Capture the cell that displays the provided text and extract its (x, y) central coordinate. 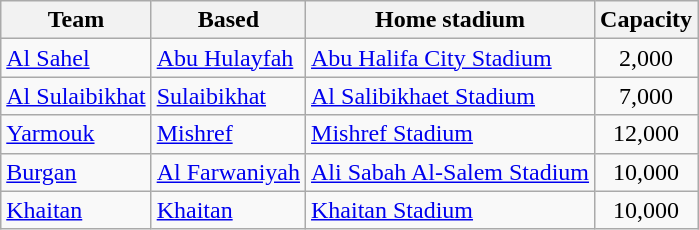
7,000 (646, 96)
Al Farwaniyah (228, 172)
Home stadium (450, 20)
12,000 (646, 134)
2,000 (646, 58)
Abu Hulayfah (228, 58)
Mishref Stadium (450, 134)
Abu Halifa City Stadium (450, 58)
Mishref (228, 134)
Based (228, 20)
Team (76, 20)
Sulaibikhat (228, 96)
Al Sahel (76, 58)
Al Salibikhaet Stadium (450, 96)
Capacity (646, 20)
Al Sulaibikhat (76, 96)
Khaitan Stadium (450, 210)
Burgan (76, 172)
Yarmouk (76, 134)
Ali Sabah Al-Salem Stadium (450, 172)
